Pinpoint the cell where the given text exists, returning its (X, Y) midpoint coordinate. 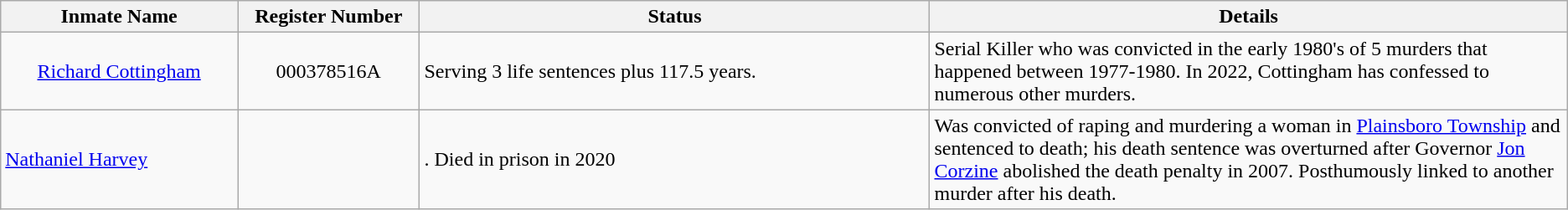
Serving 3 life sentences plus 117.5 years. (675, 71)
Inmate Name (119, 17)
Register Number (328, 17)
Details (1248, 17)
000378516A (328, 71)
Nathaniel Harvey (119, 159)
Richard Cottingham (119, 71)
Status (675, 17)
. Died in prison in 2020 (675, 159)
